Return the (x, y) coordinate for the center point of the cell that contains the specified text.  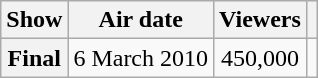
6 March 2010 (141, 58)
Show (34, 20)
Air date (141, 20)
450,000 (260, 58)
Final (34, 58)
Viewers (260, 20)
